Pinpoint the cell where the given text exists, returning its [X, Y] midpoint coordinate. 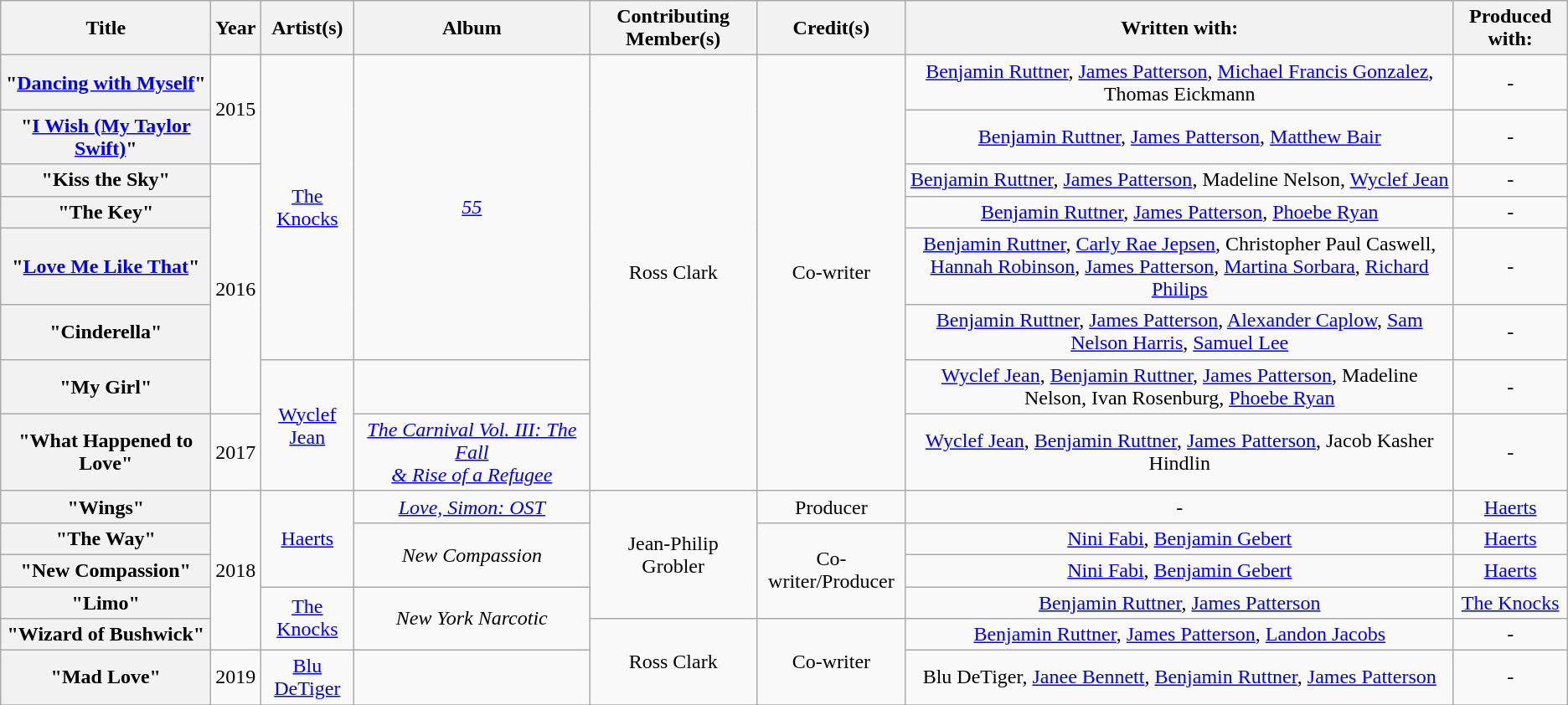
Artist(s) [307, 28]
New Compassion [472, 554]
"Kiss the Sky" [106, 180]
"The Way" [106, 538]
Benjamin Ruttner, Carly Rae Jepsen, Christopher Paul Caswell, Hannah Robinson, James Patterson, Martina Sorbara, Richard Philips [1179, 266]
Produced with: [1510, 28]
Benjamin Ruttner, James Patterson [1179, 602]
"Love Me Like That" [106, 266]
2016 [236, 289]
55 [472, 208]
Benjamin Ruttner, James Patterson, Madeline Nelson, Wyclef Jean [1179, 180]
"Mad Love" [106, 678]
Love, Simon: OST [472, 507]
Wyclef Jean, Benjamin Ruttner, James Patterson, Jacob Kasher Hindlin [1179, 452]
Benjamin Ruttner, James Patterson, Landon Jacobs [1179, 635]
2015 [236, 110]
"The Key" [106, 212]
"Wings" [106, 507]
Jean-Philip Grobler [673, 554]
"Cinderella" [106, 332]
Benjamin Ruttner, James Patterson, Alexander Caplow, Sam Nelson Harris, Samuel Lee [1179, 332]
"My Girl" [106, 387]
Written with: [1179, 28]
"I Wish (My Taylor Swift)" [106, 137]
2017 [236, 452]
Producer [831, 507]
Wyclef Jean [307, 425]
Co-writer/Producer [831, 570]
2018 [236, 570]
New York Narcotic [472, 618]
Album [472, 28]
2019 [236, 678]
Benjamin Ruttner, James Patterson, Matthew Bair [1179, 137]
"New Compassion" [106, 570]
Benjamin Ruttner, James Patterson, Phoebe Ryan [1179, 212]
"Wizard of Bushwick" [106, 635]
Wyclef Jean, Benjamin Ruttner, James Patterson, Madeline Nelson, Ivan Rosenburg, Phoebe Ryan [1179, 387]
Benjamin Ruttner, James Patterson, Michael Francis Gonzalez, Thomas Eickmann [1179, 82]
Blu DeTiger, Janee Bennett, Benjamin Ruttner, James Patterson [1179, 678]
Year [236, 28]
Title [106, 28]
Contributing Member(s) [673, 28]
"Limo" [106, 602]
The Carnival Vol. III: The Fall& Rise of a Refugee [472, 452]
"What Happened to Love" [106, 452]
Blu DeTiger [307, 678]
"Dancing with Myself" [106, 82]
Credit(s) [831, 28]
